Return [x, y] of the center of cell containing provided text 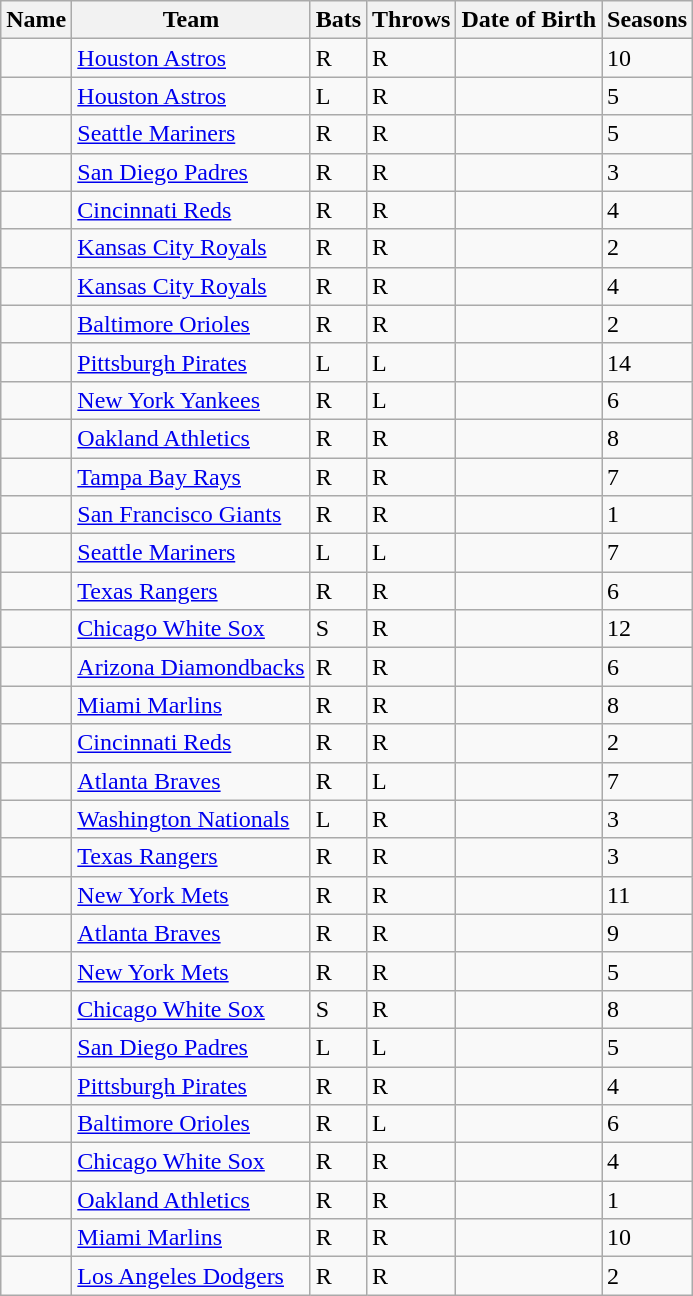
Arizona Diamondbacks [191, 667]
12 [648, 629]
Name [36, 20]
Seasons [648, 20]
Bats [338, 20]
Tampa Bay Rays [191, 477]
San Francisco Giants [191, 515]
Washington Nationals [191, 819]
11 [648, 895]
Throws [412, 20]
Team [191, 20]
14 [648, 362]
New York Yankees [191, 400]
Date of Birth [529, 20]
9 [648, 933]
Los Angeles Dodgers [191, 1276]
